Find where the given text appears and provide that cell's center as [x, y] coordinate. 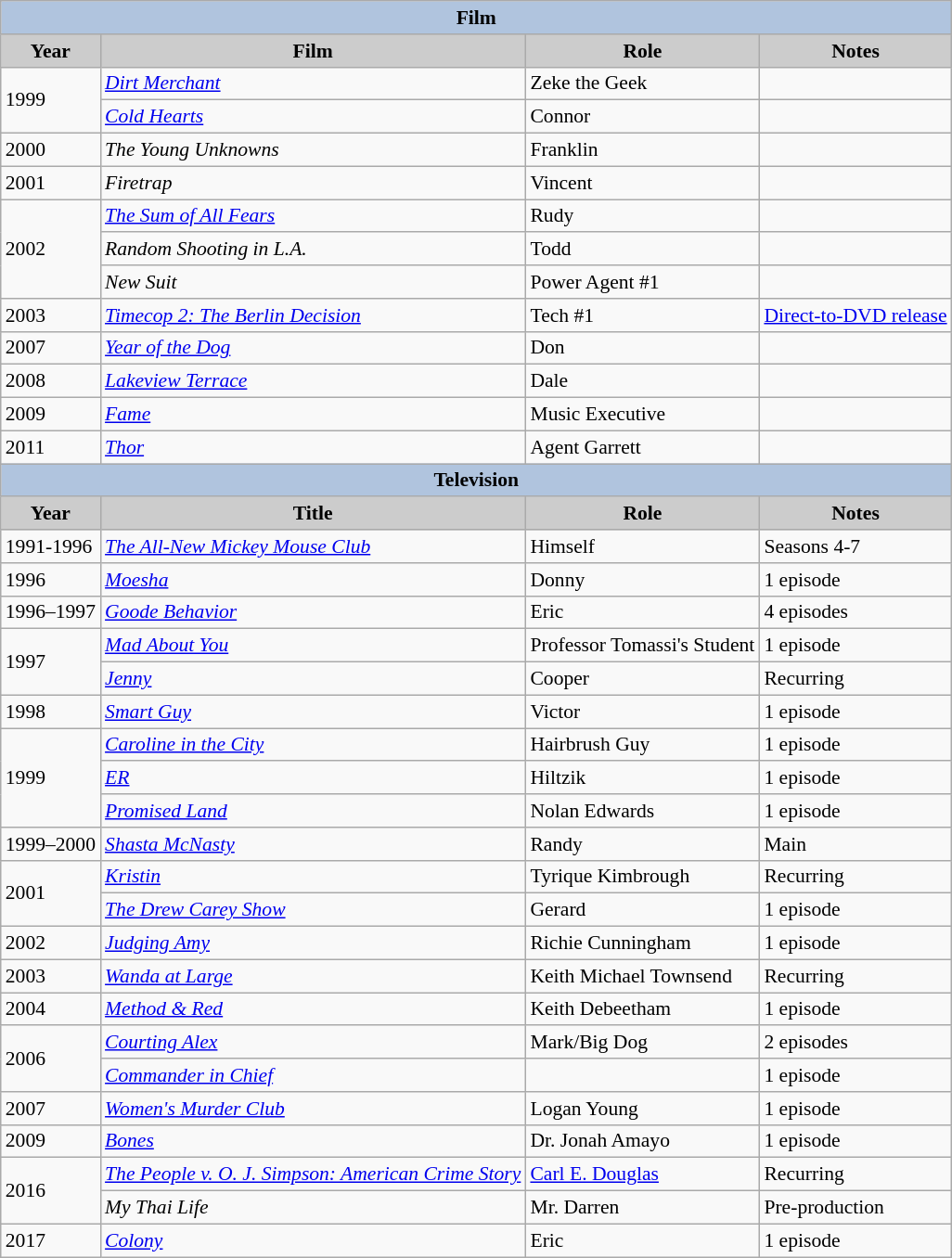
Dale [642, 381]
Randy [642, 844]
Vincent [642, 183]
The People v. O. J. Simpson: American Crime Story [313, 1175]
Smart Guy [313, 712]
Agent Garrett [642, 447]
Bones [313, 1141]
Seasons 4-7 [856, 546]
2017 [50, 1240]
1998 [50, 712]
Keith Debeetham [642, 1009]
The Sum of All Fears [313, 216]
Judging Amy [313, 943]
Music Executive [642, 415]
Carl E. Douglas [642, 1175]
Jenny [313, 679]
Cold Hearts [313, 117]
My Thai Life [313, 1208]
The All-New Mickey Mouse Club [313, 546]
Professor Tomassi's Student [642, 646]
Todd [642, 250]
Don [642, 348]
Gerard [642, 910]
Donny [642, 580]
Pre-production [856, 1208]
Colony [313, 1240]
Year of the Dog [313, 348]
Timecop 2: The Berlin Decision [313, 315]
1997 [50, 662]
Wanda at Large [313, 976]
Goode Behavior [313, 612]
Thor [313, 447]
2011 [50, 447]
Tech #1 [642, 315]
Himself [642, 546]
Victor [642, 712]
Lakeview Terrace [313, 381]
Dr. Jonah Amayo [642, 1141]
Franklin [642, 150]
Commander in Chief [313, 1075]
Mark/Big Dog [642, 1043]
Firetrap [313, 183]
Fame [313, 415]
Kristin [313, 877]
Random Shooting in L.A. [313, 250]
Dirt Merchant [313, 83]
2016 [50, 1191]
ER [313, 778]
Tyrique Kimbrough [642, 877]
2 episodes [856, 1043]
Direct-to-DVD release [856, 315]
Rudy [642, 216]
4 episodes [856, 612]
New Suit [313, 282]
2008 [50, 381]
Hairbrush Guy [642, 745]
Women's Murder Club [313, 1109]
1991-1996 [50, 546]
Promised Land [313, 811]
The Young Unknowns [313, 150]
Title [313, 514]
1999–2000 [50, 844]
Zeke the Geek [642, 83]
Method & Red [313, 1009]
1996 [50, 580]
2006 [50, 1059]
1996–1997 [50, 612]
Shasta McNasty [313, 844]
Main [856, 844]
Caroline in the City [313, 745]
Keith Michael Townsend [642, 976]
2000 [50, 150]
Logan Young [642, 1109]
The Drew Carey Show [313, 910]
Mr. Darren [642, 1208]
Courting Alex [313, 1043]
Hiltzik [642, 778]
Mad About You [313, 646]
Richie Cunningham [642, 943]
Nolan Edwards [642, 811]
Connor [642, 117]
Moesha [313, 580]
2004 [50, 1009]
Power Agent #1 [642, 282]
Cooper [642, 679]
Television [477, 481]
